Find where the given text appears and provide that cell's center as (x, y) coordinate. 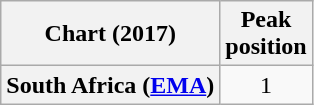
South Africa (EMA) (110, 85)
Chart (2017) (110, 34)
1 (266, 85)
Peak position (266, 34)
